Return the [X, Y] coordinate for the center point of the cell that contains the specified text.  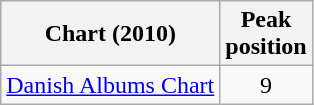
Peakposition [266, 34]
Danish Albums Chart [110, 85]
Chart (2010) [110, 34]
9 [266, 85]
